Output the (x, y) coordinate of the center of the cell containing the given text.  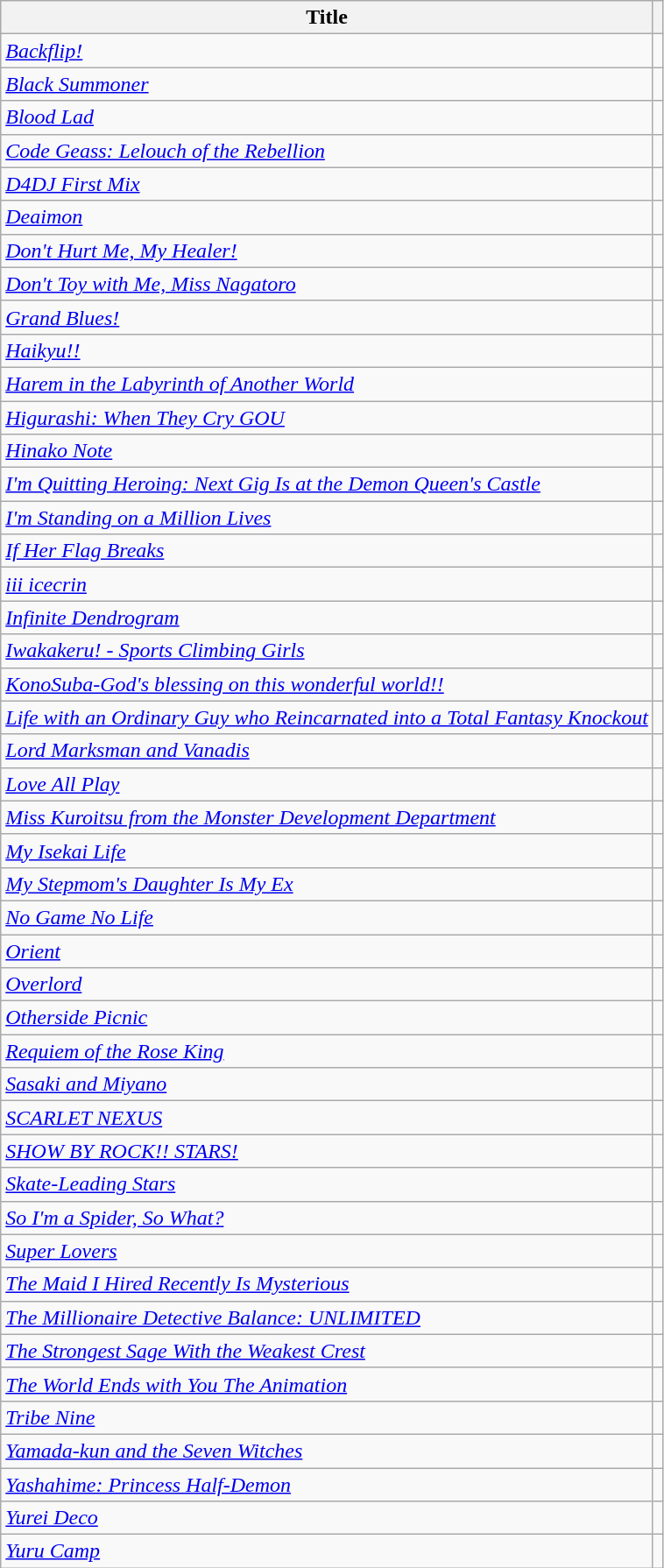
Yamada-kun and the Seven Witches (328, 1451)
Black Summoner (328, 84)
Miss Kuroitsu from the Monster Development Department (328, 817)
Requiem of the Rose King (328, 1051)
The Strongest Sage With the Weakest Crest (328, 1351)
No Game No Life (328, 917)
Backflip! (328, 51)
If Her Flag Breaks (328, 551)
Love All Play (328, 784)
Blood Lad (328, 117)
The World Ends with You The Animation (328, 1384)
D4DJ First Mix (328, 184)
My Stepmom's Daughter Is My Ex (328, 884)
Harem in the Labyrinth of Another World (328, 384)
SHOW BY ROCK!! STARS! (328, 1151)
Orient (328, 950)
Iwakakeru! - Sports Climbing Girls (328, 651)
Lord Marksman and Vanadis (328, 751)
Overlord (328, 985)
Yurei Deco (328, 1518)
Don't Hurt Me, My Healer! (328, 251)
Higurashi: When They Cry GOU (328, 418)
Otherside Picnic (328, 1018)
Grand Blues! (328, 317)
I'm Standing on a Million Lives (328, 518)
My Isekai Life (328, 851)
Tribe Nine (328, 1417)
Don't Toy with Me, Miss Nagatoro (328, 284)
KonoSuba-God's blessing on this wonderful world!! (328, 684)
Deaimon (328, 217)
Code Geass: Lelouch of the Rebellion (328, 151)
SCARLET NEXUS (328, 1118)
Title (328, 18)
Super Lovers (328, 1251)
Haikyu!! (328, 350)
iii icecrin (328, 584)
Yashahime: Princess Half-Demon (328, 1485)
Yuru Camp (328, 1551)
Infinite Dendrogram (328, 618)
Hinako Note (328, 451)
Sasaki and Miyano (328, 1084)
I'm Quitting Heroing: Next Gig Is at the Demon Queen's Castle (328, 484)
The Millionaire Detective Balance: UNLIMITED (328, 1317)
Life with an Ordinary Guy who Reincarnated into a Total Fantasy Knockout (328, 717)
Skate-Leading Stars (328, 1184)
The Maid I Hired Recently Is Mysterious (328, 1284)
So I'm a Spider, So What? (328, 1218)
